Determine the [X, Y] coordinate at the center of the cell enclosing the given text.  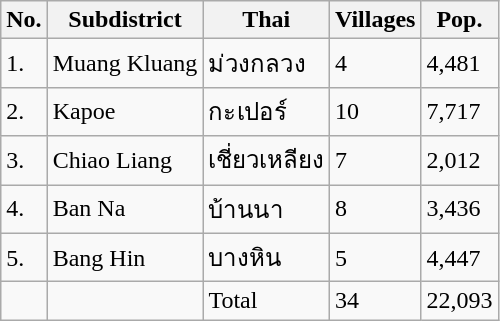
Muang Kluang [125, 64]
2,012 [460, 160]
Bang Hin [125, 258]
Villages [375, 20]
34 [375, 301]
Subdistrict [125, 20]
2. [24, 112]
บางหิน [266, 258]
ม่วงกลวง [266, 64]
No. [24, 20]
8 [375, 208]
4. [24, 208]
Ban Na [125, 208]
5. [24, 258]
7 [375, 160]
4,481 [460, 64]
5 [375, 258]
7,717 [460, 112]
10 [375, 112]
Chiao Liang [125, 160]
Pop. [460, 20]
4 [375, 64]
22,093 [460, 301]
Kapoe [125, 112]
1. [24, 64]
3,436 [460, 208]
4,447 [460, 258]
Total [266, 301]
กะเปอร์ [266, 112]
เชี่ยวเหลียง [266, 160]
Thai [266, 20]
บ้านนา [266, 208]
3. [24, 160]
